Find where the given text appears and provide that cell's center as (x, y) coordinate. 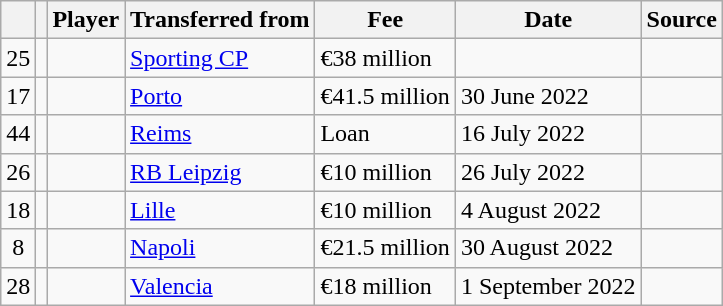
44 (18, 134)
Transferred from (220, 20)
30 June 2022 (548, 96)
Sporting CP (220, 58)
26 July 2022 (548, 172)
30 August 2022 (548, 248)
26 (18, 172)
Fee (385, 20)
€41.5 million (385, 96)
Valencia (220, 286)
17 (18, 96)
28 (18, 286)
Porto (220, 96)
Source (682, 20)
Loan (385, 134)
€21.5 million (385, 248)
4 August 2022 (548, 210)
25 (18, 58)
Napoli (220, 248)
€38 million (385, 58)
16 July 2022 (548, 134)
Lille (220, 210)
€18 million (385, 286)
1 September 2022 (548, 286)
Player (86, 20)
8 (18, 248)
RB Leipzig (220, 172)
Reims (220, 134)
Date (548, 20)
18 (18, 210)
